Locate the cell with the specified text and output its [x, y] center coordinate. 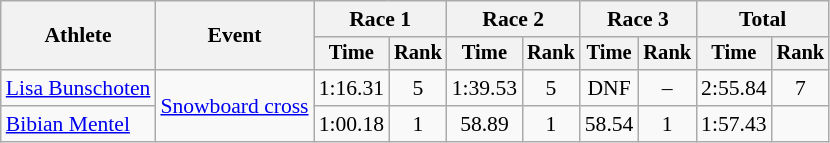
Race 2 [514, 19]
Race 3 [638, 19]
– [667, 88]
58.54 [610, 124]
DNF [610, 88]
Athlete [78, 36]
58.89 [484, 124]
1:39.53 [484, 88]
Snowboard cross [234, 106]
Total [762, 19]
Event [234, 36]
Race 1 [380, 19]
1:57.43 [734, 124]
7 [801, 88]
1:16.31 [352, 88]
2:55.84 [734, 88]
1:00.18 [352, 124]
Bibian Mentel [78, 124]
Lisa Bunschoten [78, 88]
